From the cell containing the given text, extract its center point as (x, y) coordinate. 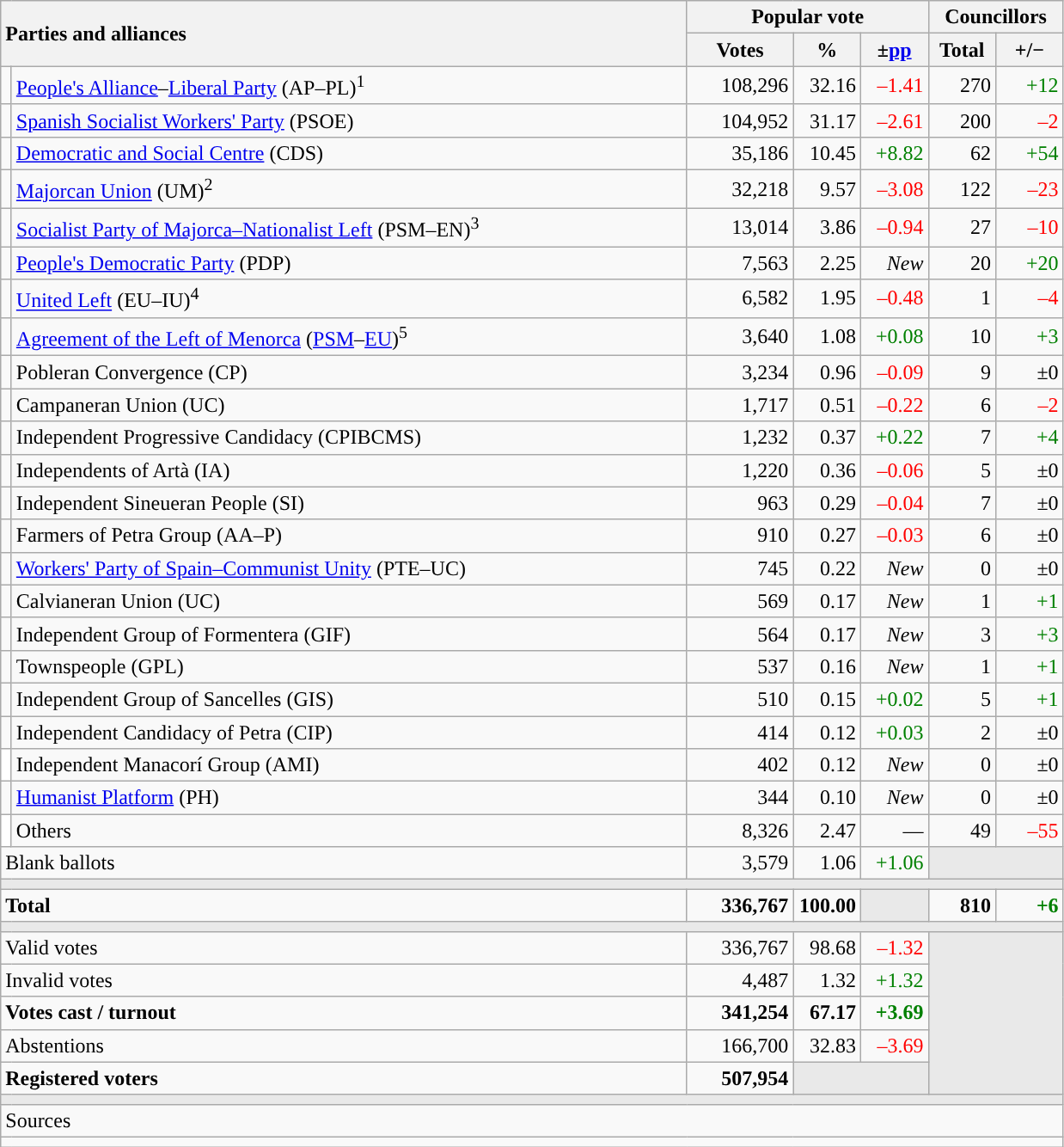
1.08 (827, 337)
Invalid votes (344, 980)
3 (963, 634)
104,952 (740, 120)
32.16 (827, 86)
Parties and alliances (344, 34)
–2.61 (894, 120)
–1.41 (894, 86)
910 (740, 536)
8,326 (740, 831)
1,232 (740, 438)
1,717 (740, 405)
344 (740, 798)
0.29 (827, 503)
–3.08 (894, 189)
Spanish Socialist Workers' Party (PSOE) (349, 120)
0.27 (827, 536)
7,563 (740, 263)
100.00 (827, 905)
27 (963, 227)
–3.69 (894, 1046)
537 (740, 666)
510 (740, 699)
10 (963, 337)
–55 (1030, 831)
Sources (532, 1120)
+/− (1030, 50)
Independent Sineueran People (SI) (349, 503)
Votes (740, 50)
414 (740, 733)
3.86 (827, 227)
Independent Candidacy of Petra (CIP) (349, 733)
+1.06 (894, 863)
1,220 (740, 470)
+0.22 (894, 438)
3,234 (740, 372)
35,186 (740, 153)
–0.22 (894, 405)
+6 (1030, 905)
+54 (1030, 153)
49 (963, 831)
United Left (EU–IU)4 (349, 299)
507,954 (740, 1078)
+0.08 (894, 337)
0.51 (827, 405)
–0.06 (894, 470)
166,700 (740, 1046)
–10 (1030, 227)
62 (963, 153)
0.10 (827, 798)
+1.32 (894, 980)
Agreement of the Left of Menorca (PSM–EU)5 (349, 337)
+0.03 (894, 733)
0.15 (827, 699)
–0.03 (894, 536)
3,579 (740, 863)
Democratic and Social Centre (CDS) (349, 153)
402 (740, 765)
0.16 (827, 666)
Blank ballots (344, 863)
Majorcan Union (UM)2 (349, 189)
20 (963, 263)
Registered voters (344, 1078)
Calvianeran Union (UC) (349, 601)
Others (349, 831)
569 (740, 601)
98.68 (827, 948)
±pp (894, 50)
Humanist Platform (PH) (349, 798)
564 (740, 634)
745 (740, 568)
32.83 (827, 1046)
963 (740, 503)
Councillors (995, 17)
32,218 (740, 189)
Popular vote (808, 17)
Valid votes (344, 948)
31.17 (827, 120)
+0.02 (894, 699)
Votes cast / turnout (344, 1013)
Townspeople (GPL) (349, 666)
6,582 (740, 299)
Farmers of Petra Group (AA–P) (349, 536)
Campaneran Union (UC) (349, 405)
810 (963, 905)
People's Alliance–Liberal Party (AP–PL)1 (349, 86)
+8.82 (894, 153)
–0.94 (894, 227)
2.25 (827, 263)
200 (963, 120)
Pobleran Convergence (CP) (349, 372)
Independent Manacorí Group (AMI) (349, 765)
Abstentions (344, 1046)
–4 (1030, 299)
–0.09 (894, 372)
1.32 (827, 980)
–1.32 (894, 948)
0.36 (827, 470)
Independent Progressive Candidacy (CPIBCMS) (349, 438)
+4 (1030, 438)
+20 (1030, 263)
0.22 (827, 568)
1.95 (827, 299)
67.17 (827, 1013)
270 (963, 86)
Independents of Artà (IA) (349, 470)
0.96 (827, 372)
122 (963, 189)
–23 (1030, 189)
2 (963, 733)
+3.69 (894, 1013)
Workers' Party of Spain–Communist Unity (PTE–UC) (349, 568)
13,014 (740, 227)
People's Democratic Party (PDP) (349, 263)
Socialist Party of Majorca–Nationalist Left (PSM–EN)3 (349, 227)
0.37 (827, 438)
341,254 (740, 1013)
% (827, 50)
3,640 (740, 337)
9.57 (827, 189)
Independent Group of Sancelles (GIS) (349, 699)
2.47 (827, 831)
— (894, 831)
–0.48 (894, 299)
1.06 (827, 863)
+12 (1030, 86)
9 (963, 372)
–0.04 (894, 503)
10.45 (827, 153)
108,296 (740, 86)
Independent Group of Formentera (GIF) (349, 634)
4,487 (740, 980)
